From the cell containing the given text, extract its center point as (X, Y) coordinate. 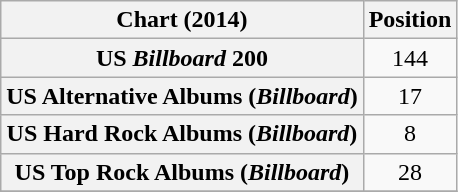
28 (410, 172)
Chart (2014) (182, 20)
144 (410, 58)
US Alternative Albums (Billboard) (182, 96)
US Hard Rock Albums (Billboard) (182, 134)
Position (410, 20)
17 (410, 96)
US Billboard 200 (182, 58)
8 (410, 134)
US Top Rock Albums (Billboard) (182, 172)
